Detect which cell encompasses the target text, then output its [X, Y] center coordinate. 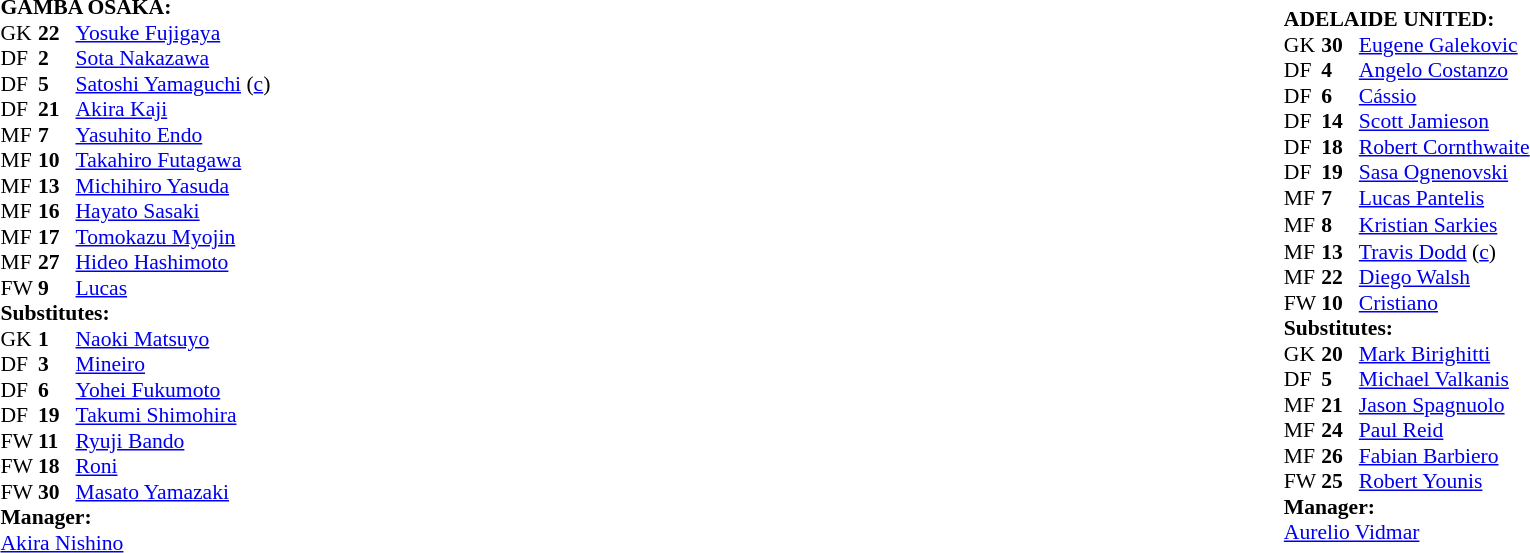
Paul Reid [1444, 430]
Travis Dodd (c) [1444, 251]
Lucas [174, 288]
Hideo Hashimoto [174, 263]
16 [57, 211]
Cássio [1444, 95]
26 [1340, 455]
Sasa Ognenovski [1444, 172]
3 [57, 365]
11 [57, 441]
Yohei Fukumoto [174, 390]
17 [57, 237]
8 [1340, 224]
2 [57, 59]
Fabian Barbiero [1444, 455]
9 [57, 288]
Roni [174, 467]
Eugene Galekovic [1444, 44]
27 [57, 263]
Satoshi Yamaguchi (c) [174, 84]
Ryuji Bando [174, 441]
Takahiro Futagawa [174, 161]
Jason Spagnuolo [1444, 404]
Mineiro [174, 365]
Masato Yamazaki [174, 492]
20 [1340, 353]
25 [1340, 481]
Yosuke Fujigaya [174, 33]
Lucas Pantelis [1444, 197]
1 [57, 339]
Tomokazu Myojin [174, 237]
Diego Walsh [1444, 277]
Yasuhito Endo [174, 135]
4 [1340, 70]
24 [1340, 430]
Scott Jamieson [1444, 121]
Michael Valkanis [1444, 379]
Naoki Matsuyo [174, 339]
Robert Younis [1444, 481]
Robert Cornthwaite [1444, 146]
Akira Kaji [174, 109]
Cristiano [1444, 302]
Michihiro Yasuda [174, 186]
Hayato Sasaki [174, 211]
14 [1340, 121]
Takumi Shimohira [174, 415]
Kristian Sarkies [1444, 224]
Sota Nakazawa [174, 59]
Angelo Costanzo [1444, 70]
Mark Birighitti [1444, 353]
